For the text-containing cell, return its midpoint in (x, y) coordinate format. 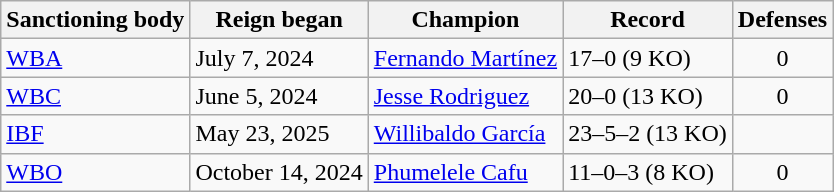
IBF (96, 134)
23–5–2 (13 KO) (648, 134)
WBC (96, 96)
Record (648, 20)
Willibaldo García (465, 134)
WBA (96, 58)
Phumelele Cafu (465, 172)
20–0 (13 KO) (648, 96)
Sanctioning body (96, 20)
Fernando Martínez (465, 58)
11–0–3 (8 KO) (648, 172)
17–0 (9 KO) (648, 58)
July 7, 2024 (279, 58)
June 5, 2024 (279, 96)
Champion (465, 20)
October 14, 2024 (279, 172)
Jesse Rodriguez (465, 96)
May 23, 2025 (279, 134)
Defenses (782, 20)
Reign began (279, 20)
WBO (96, 172)
